Output the [x, y] coordinate of the center of the cell containing the given text.  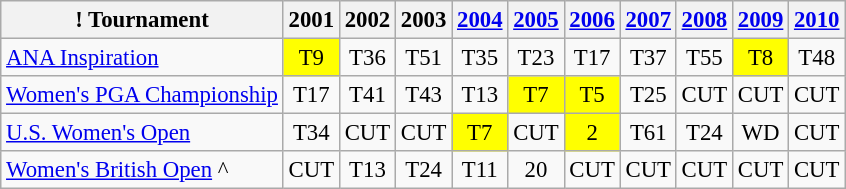
2006 [592, 20]
T11 [480, 170]
T48 [817, 58]
2008 [704, 20]
T5 [592, 95]
T35 [480, 58]
T23 [536, 58]
2007 [648, 20]
T61 [648, 133]
2002 [367, 20]
2001 [311, 20]
T25 [648, 95]
T41 [367, 95]
T36 [367, 58]
T34 [311, 133]
ANA Inspiration [142, 58]
T8 [760, 58]
! Tournament [142, 20]
2004 [480, 20]
2010 [817, 20]
T55 [704, 58]
WD [760, 133]
T43 [424, 95]
20 [536, 170]
2009 [760, 20]
U.S. Women's Open [142, 133]
2 [592, 133]
T37 [648, 58]
2003 [424, 20]
2005 [536, 20]
T51 [424, 58]
Women's PGA Championship [142, 95]
Women's British Open ^ [142, 170]
T9 [311, 58]
